Detect which cell encompasses the target text, then output its [x, y] center coordinate. 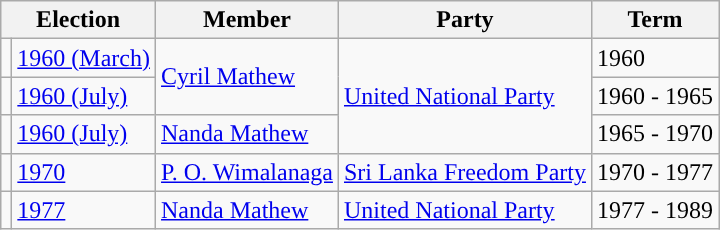
Cyril Mathew [248, 77]
Term [654, 20]
1960 - 1965 [654, 96]
Election [78, 20]
1960 (March) [84, 58]
1970 [84, 172]
Member [248, 20]
1977 - 1989 [654, 210]
Party [464, 20]
1965 - 1970 [654, 134]
P. O. Wimalanaga [248, 172]
1970 - 1977 [654, 172]
1977 [84, 210]
1960 [654, 58]
Sri Lanka Freedom Party [464, 172]
